Determine the [x, y] coordinate at the center of the cell enclosing the given text.  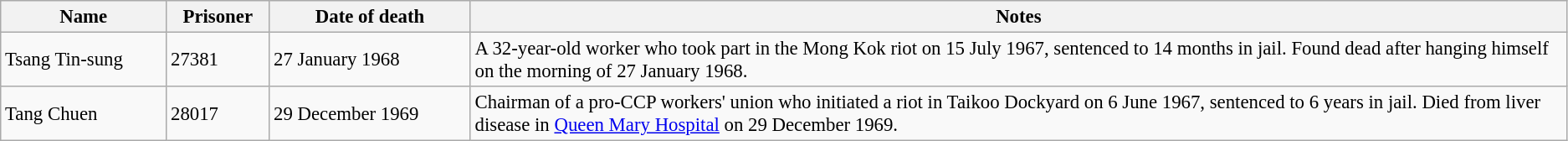
Prisoner [218, 17]
Tang Chuen [84, 114]
Notes [1018, 17]
29 December 1969 [370, 114]
28017 [218, 114]
27 January 1968 [370, 60]
Date of death [370, 17]
Name [84, 17]
Tsang Tin-sung [84, 60]
27381 [218, 60]
